Output the [x, y] coordinate of the center of the cell containing the given text.  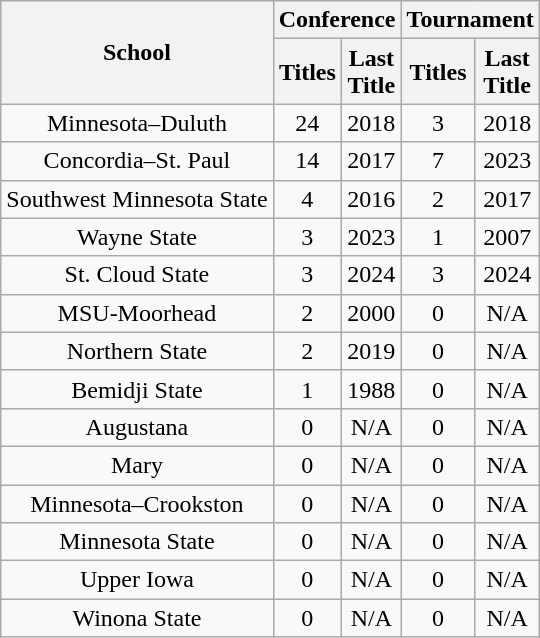
Minnesota–Crookston [137, 503]
School [137, 52]
Conference [337, 20]
14 [307, 161]
2019 [372, 351]
Bemidji State [137, 389]
Winona State [137, 618]
2007 [507, 237]
1988 [372, 389]
St. Cloud State [137, 275]
Augustana [137, 427]
Concordia–St. Paul [137, 161]
Mary [137, 465]
2016 [372, 199]
Southwest Minnesota State [137, 199]
24 [307, 123]
MSU-Moorhead [137, 313]
4 [307, 199]
Upper Iowa [137, 580]
7 [438, 161]
Minnesota–Duluth [137, 123]
Northern State [137, 351]
2000 [372, 313]
Minnesota State [137, 542]
Wayne State [137, 237]
Tournament [470, 20]
